Return the (X, Y) coordinate for the center point of the cell that contains the specified text.  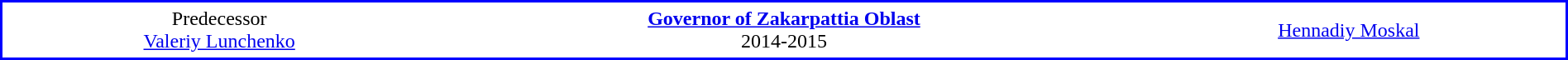
PredecessorValeriy Lunchenko (219, 30)
Governor of Zakarpattia Oblast2014-2015 (784, 30)
Hennadiy Moskal (1350, 30)
